From the cell containing the given text, extract its center point as [x, y] coordinate. 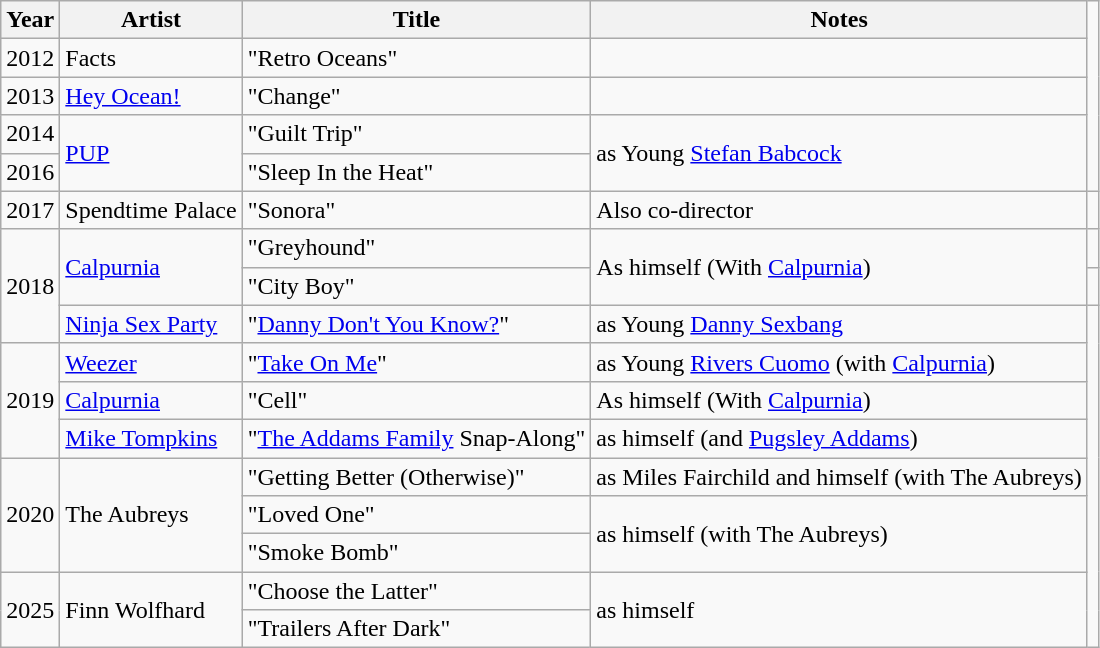
"Cell" [416, 400]
"Take On Me" [416, 362]
"City Boy" [416, 286]
Notes [840, 20]
"Greyhound" [416, 248]
as himself (with The Aubreys) [840, 534]
Spendtime Palace [151, 210]
Year [30, 20]
"Smoke Bomb" [416, 553]
Ninja Sex Party [151, 324]
"Choose the Latter" [416, 591]
Mike Tompkins [151, 438]
Facts [151, 58]
Title [416, 20]
"Retro Oceans" [416, 58]
Weezer [151, 362]
"Loved One" [416, 515]
Also co-director [840, 210]
2018 [30, 286]
as himself (and Pugsley Addams) [840, 438]
Hey Ocean! [151, 96]
2019 [30, 400]
as Young Rivers Cuomo (with Calpurnia) [840, 362]
2017 [30, 210]
"Danny Don't You Know?" [416, 324]
The Aubreys [151, 515]
"The Addams Family Snap-Along" [416, 438]
2025 [30, 610]
as Young Danny Sexbang [840, 324]
"Sleep In the Heat" [416, 172]
as himself [840, 610]
2016 [30, 172]
"Sonora" [416, 210]
"Change" [416, 96]
2014 [30, 134]
2013 [30, 96]
"Trailers After Dark" [416, 629]
PUP [151, 153]
2012 [30, 58]
Finn Wolfhard [151, 610]
"Guilt Trip" [416, 134]
Artist [151, 20]
as Young Stefan Babcock [840, 153]
2020 [30, 515]
"Getting Better (Otherwise)" [416, 477]
as Miles Fairchild and himself (with The Aubreys) [840, 477]
